Detect which cell encompasses the target text, then output its (x, y) center coordinate. 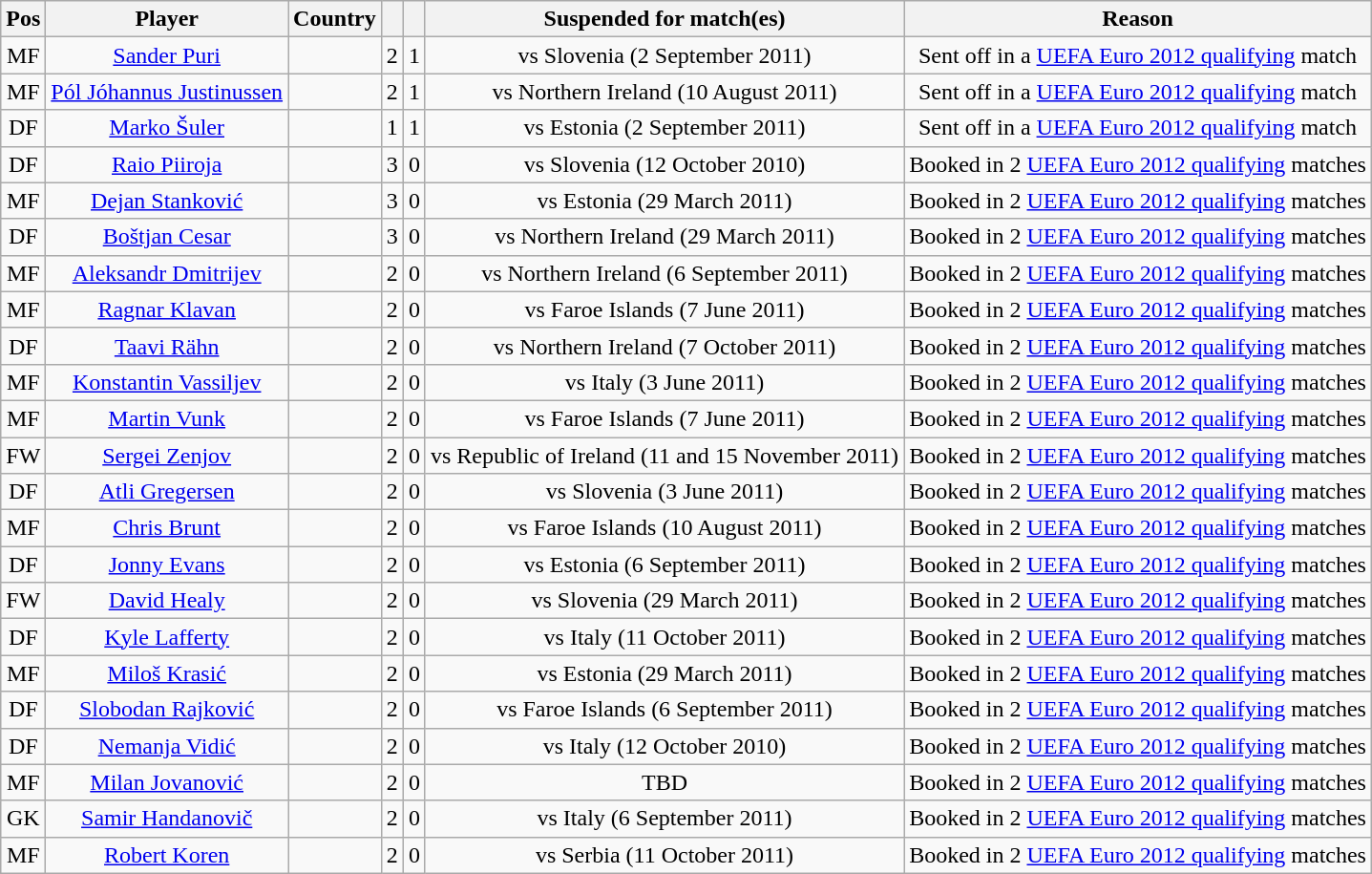
Kyle Lafferty (167, 637)
vs Slovenia (29 March 2011) (665, 601)
vs Faroe Islands (10 August 2011) (665, 528)
Marko Šuler (167, 128)
David Healy (167, 601)
vs Estonia (6 September 2011) (665, 565)
vs Republic of Ireland (11 and 15 November 2011) (665, 456)
Dejan Stanković (167, 201)
Atli Gregersen (167, 492)
Player (167, 19)
vs Serbia (11 October 2011) (665, 855)
vs Estonia (2 September 2011) (665, 128)
Pos (23, 19)
Ragnar Klavan (167, 309)
vs Slovenia (3 June 2011) (665, 492)
Samir Handanovič (167, 819)
vs Slovenia (2 September 2011) (665, 55)
Chris Brunt (167, 528)
Sergei Zenjov (167, 456)
vs Italy (12 October 2010) (665, 746)
vs Northern Ireland (6 September 2011) (665, 273)
Slobodan Rajković (167, 710)
TBD (665, 782)
Pól Jóhannus Justinussen (167, 92)
GK (23, 819)
vs Italy (6 September 2011) (665, 819)
vs Slovenia (12 October 2010) (665, 164)
Taavi Rähn (167, 346)
Aleksandr Dmitrijev (167, 273)
Miloš Krasić (167, 673)
Suspended for match(es) (665, 19)
Robert Koren (167, 855)
vs Italy (11 October 2011) (665, 637)
vs Northern Ireland (10 August 2011) (665, 92)
Konstantin Vassiljev (167, 382)
vs Northern Ireland (7 October 2011) (665, 346)
Boštjan Cesar (167, 237)
vs Faroe Islands (6 September 2011) (665, 710)
Raio Piiroja (167, 164)
vs Northern Ireland (29 March 2011) (665, 237)
Reason (1138, 19)
vs Italy (3 June 2011) (665, 382)
Country (335, 19)
Sander Puri (167, 55)
Martin Vunk (167, 418)
Nemanja Vidić (167, 746)
Milan Jovanović (167, 782)
Jonny Evans (167, 565)
